Capture the cell that displays the provided text and extract its [X, Y] central coordinate. 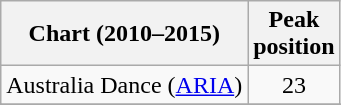
Australia Dance (ARIA) [124, 85]
Peakposition [294, 34]
23 [294, 85]
Chart (2010–2015) [124, 34]
